Search for the cell housing the specified text and yield its [x, y] center coordinate. 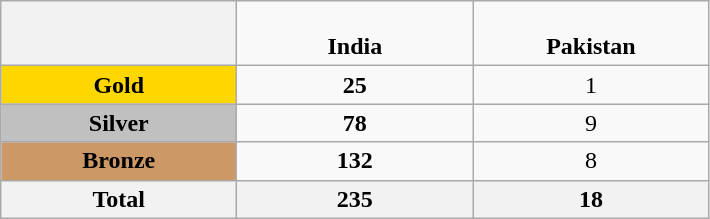
India [355, 34]
132 [355, 161]
Pakistan [591, 34]
8 [591, 161]
78 [355, 123]
Total [119, 199]
1 [591, 85]
18 [591, 199]
Bronze [119, 161]
235 [355, 199]
25 [355, 85]
Gold [119, 85]
Silver [119, 123]
9 [591, 123]
